Output the (x, y) coordinate of the center of the cell containing the given text.  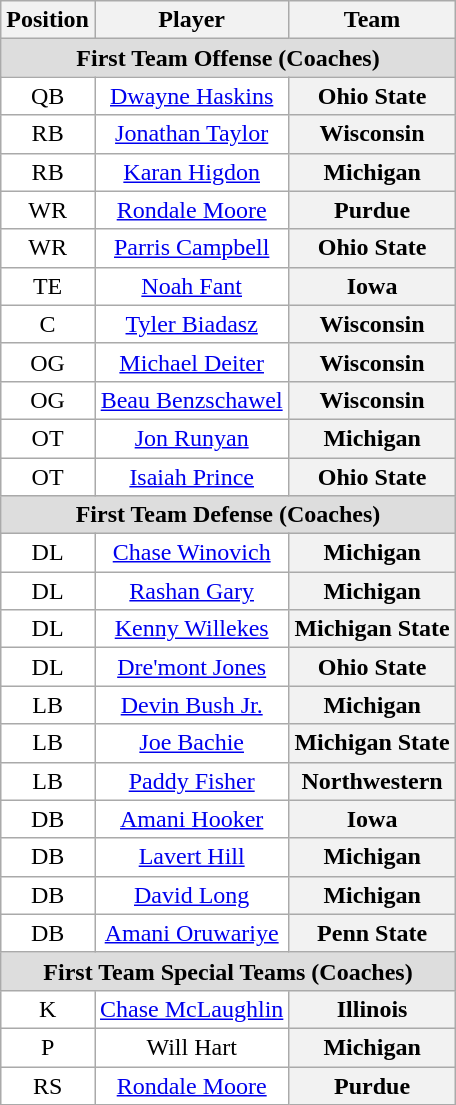
RS (48, 1085)
Lavert Hill (191, 857)
Chase McLaughlin (191, 1009)
First Team Offense (Coaches) (228, 58)
Player (191, 20)
Beau Benzschawel (191, 400)
David Long (191, 895)
C (48, 324)
Will Hart (191, 1047)
Northwestern (372, 781)
Parris Campbell (191, 248)
Jon Runyan (191, 438)
K (48, 1009)
Amani Oruwariye (191, 933)
Devin Bush Jr. (191, 705)
Amani Hooker (191, 819)
Paddy Fisher (191, 781)
Noah Fant (191, 286)
Isaiah Prince (191, 477)
Karan Higdon (191, 172)
Joe Bachie (191, 743)
P (48, 1047)
Dwayne Haskins (191, 96)
Michael Deiter (191, 362)
First Team Defense (Coaches) (228, 515)
Rashan Gary (191, 591)
Chase Winovich (191, 553)
Kenny Willekes (191, 629)
Illinois (372, 1009)
TE (48, 286)
First Team Special Teams (Coaches) (228, 971)
QB (48, 96)
Team (372, 20)
Tyler Biadasz (191, 324)
Dre'mont Jones (191, 667)
Position (48, 20)
Jonathan Taylor (191, 134)
Penn State (372, 933)
